Locate the cell with the specified text and output its (x, y) center coordinate. 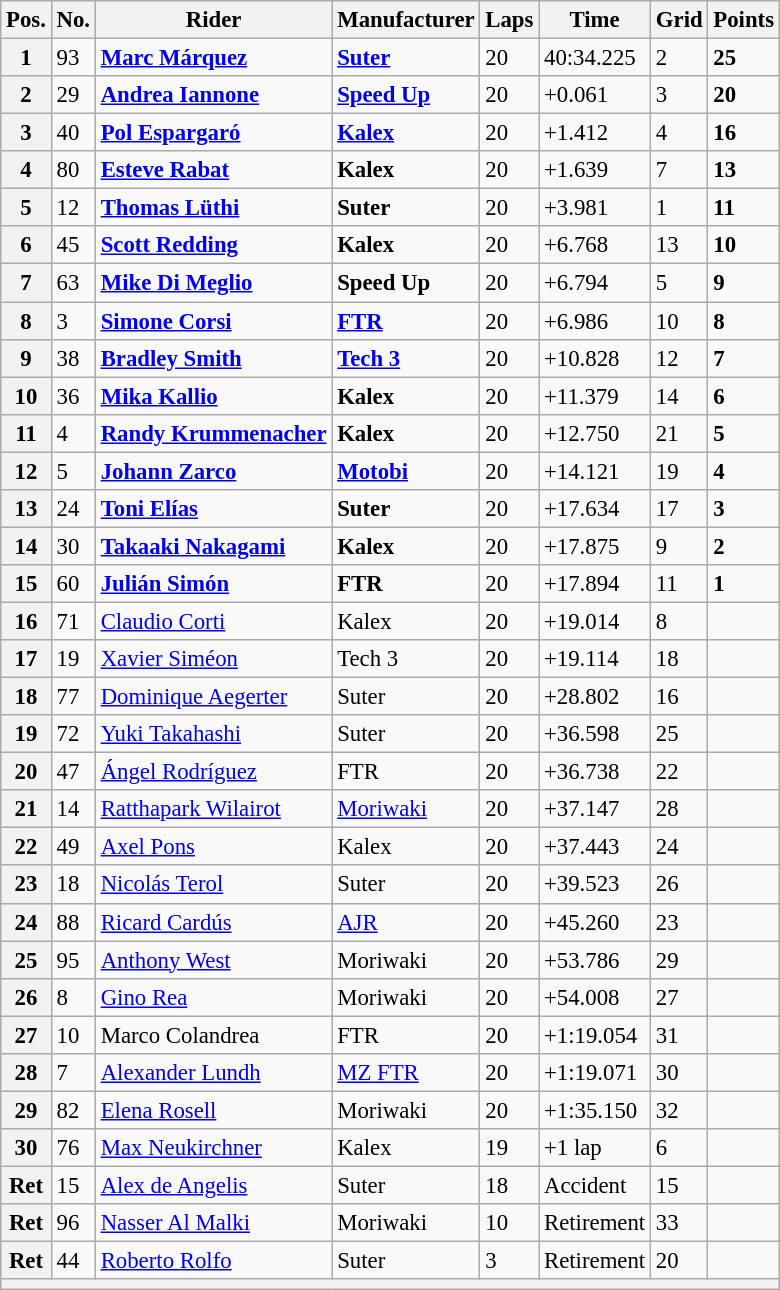
+53.786 (595, 960)
+0.061 (595, 95)
+3.981 (595, 208)
Motobi (406, 471)
Points (744, 20)
+6.768 (595, 245)
+10.828 (595, 358)
MZ FTR (406, 1073)
Simone Corsi (214, 321)
Nasser Al Malki (214, 1223)
+1 lap (595, 1148)
Max Neukirchner (214, 1148)
Johann Zarco (214, 471)
Pos. (26, 20)
+36.738 (595, 772)
+12.750 (595, 433)
+54.008 (595, 997)
+1.412 (595, 133)
Axel Pons (214, 847)
Time (595, 20)
+17.634 (595, 509)
+14.121 (595, 471)
40:34.225 (595, 58)
Alexander Lundh (214, 1073)
49 (73, 847)
+1:19.071 (595, 1073)
Claudio Corti (214, 621)
Takaaki Nakagami (214, 546)
+37.147 (595, 809)
32 (680, 1110)
Mika Kallio (214, 396)
47 (73, 772)
44 (73, 1261)
Elena Rosell (214, 1110)
40 (73, 133)
Esteve Rabat (214, 170)
+19.014 (595, 621)
+11.379 (595, 396)
Scott Redding (214, 245)
33 (680, 1223)
Mike Di Meglio (214, 283)
95 (73, 960)
Nicolás Terol (214, 885)
88 (73, 922)
+17.894 (595, 584)
Xavier Siméon (214, 659)
+39.523 (595, 885)
Pol Espargaró (214, 133)
Laps (510, 20)
76 (73, 1148)
38 (73, 358)
80 (73, 170)
Toni Elías (214, 509)
+28.802 (595, 697)
+6.986 (595, 321)
72 (73, 734)
Thomas Lüthi (214, 208)
Manufacturer (406, 20)
Rider (214, 20)
Accident (595, 1185)
71 (73, 621)
+19.114 (595, 659)
77 (73, 697)
Gino Rea (214, 997)
Bradley Smith (214, 358)
Julián Simón (214, 584)
AJR (406, 922)
+1.639 (595, 170)
+17.875 (595, 546)
45 (73, 245)
93 (73, 58)
Ricard Cardús (214, 922)
+37.443 (595, 847)
+45.260 (595, 922)
36 (73, 396)
Randy Krummenacher (214, 433)
31 (680, 1035)
Ratthapark Wilairot (214, 809)
60 (73, 584)
Andrea Iannone (214, 95)
Roberto Rolfo (214, 1261)
Alex de Angelis (214, 1185)
Marco Colandrea (214, 1035)
No. (73, 20)
+6.794 (595, 283)
Ángel Rodríguez (214, 772)
Marc Márquez (214, 58)
63 (73, 283)
+36.598 (595, 734)
+1:35.150 (595, 1110)
82 (73, 1110)
Dominique Aegerter (214, 697)
96 (73, 1223)
Grid (680, 20)
+1:19.054 (595, 1035)
Yuki Takahashi (214, 734)
Anthony West (214, 960)
